Provide the [x, y] coordinate of the cell's center where the given text is located.  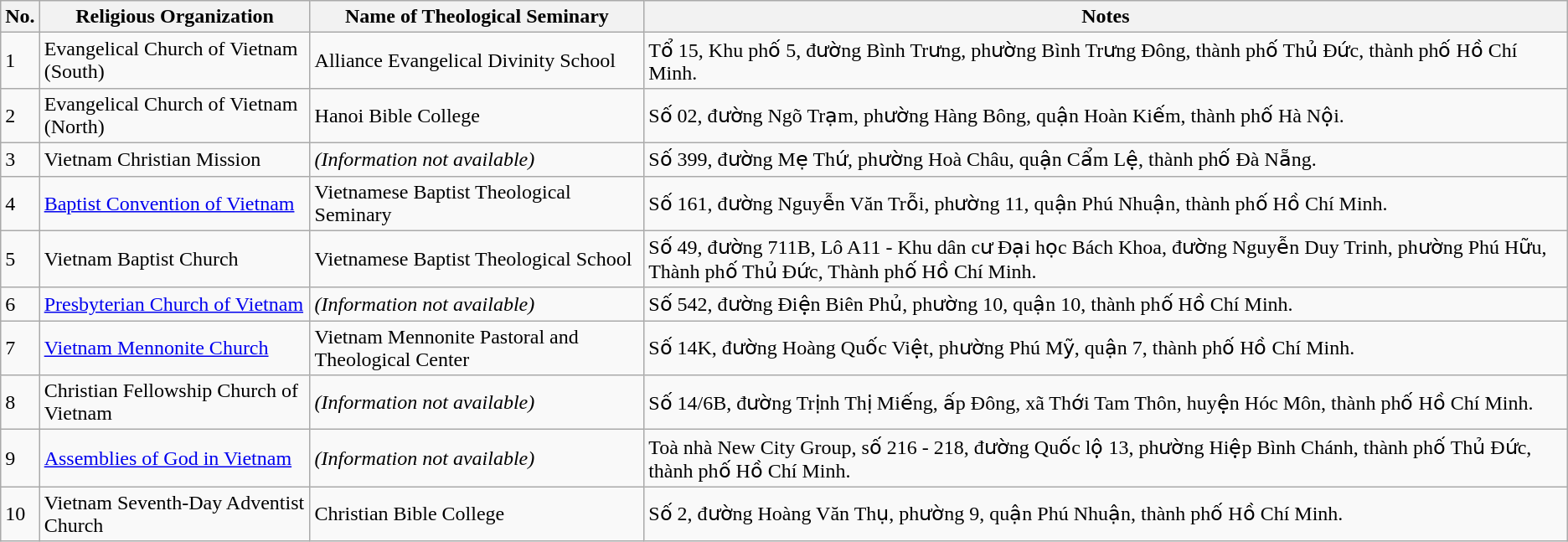
Vietnamese Baptist Theological School [477, 259]
6 [20, 304]
2 [20, 116]
Religious Organization [174, 17]
Notes [1106, 17]
5 [20, 259]
Số 399, đường Mẹ Thứ, phường Hoà Châu, quận Cẩm Lệ, thành phố Đà Nẵng. [1106, 159]
Vietnam Seventh-Day Adventist Church [174, 514]
1 [20, 60]
Số 49, đường 711B, Lô A11 - Khu dân cư Đại học Bách Khoa, đường Nguyễn Duy Trinh, phường Phú Hữu, Thành phố Thủ Đức, Thành phố Hồ Chí Minh. [1106, 259]
Name of Theological Seminary [477, 17]
Vietnam Christian Mission [174, 159]
Vietnam Mennonite Church [174, 348]
Alliance Evangelical Divinity School [477, 60]
9 [20, 458]
Số 2, đường Hoàng Văn Thụ, phường 9, quận Phú Nhuận, thành phố Hồ Chí Minh. [1106, 514]
4 [20, 203]
Vietnamese Baptist Theological Seminary [477, 203]
No. [20, 17]
Evangelical Church of Vietnam (South) [174, 60]
Toà nhà New City Group, số 216 - 218, đường Quốc lộ 13, phường Hiệp Bình Chánh, thành phố Thủ Đức, thành phố Hồ Chí Minh. [1106, 458]
Hanoi Bible College [477, 116]
Evangelical Church of Vietnam (North) [174, 116]
Christian Fellowship Church of Vietnam [174, 402]
3 [20, 159]
Số 14K, đường Hoàng Quốc Việt, phường Phú Mỹ, quận 7, thành phố Hồ Chí Minh. [1106, 348]
Số 02, đường Ngõ Trạm, phường Hàng Bông, quận Hoàn Kiếm, thành phố Hà Nội. [1106, 116]
Số 14/6B, đường Trịnh Thị Miếng, ấp Đông, xã Thới Tam Thôn, huyện Hóc Môn, thành phố Hồ Chí Minh. [1106, 402]
7 [20, 348]
Christian Bible College [477, 514]
Assemblies of God in Vietnam [174, 458]
Baptist Convention of Vietnam [174, 203]
Vietnam Baptist Church [174, 259]
10 [20, 514]
Tổ 15, Khu phố 5, đường Bình Trưng, phường Bình Trưng Đông, thành phố Thủ Đức, thành phố Hồ Chí Minh. [1106, 60]
Vietnam Mennonite Pastoral and Theological Center [477, 348]
Số 161, đường Nguyễn Văn Trỗi, phường 11, quận Phú Nhuận, thành phố Hồ Chí Minh. [1106, 203]
Số 542, đường Điện Biên Phủ, phường 10, quận 10, thành phố Hồ Chí Minh. [1106, 304]
8 [20, 402]
Presbyterian Church of Vietnam [174, 304]
